Search for the cell housing the specified text and yield its (X, Y) center coordinate. 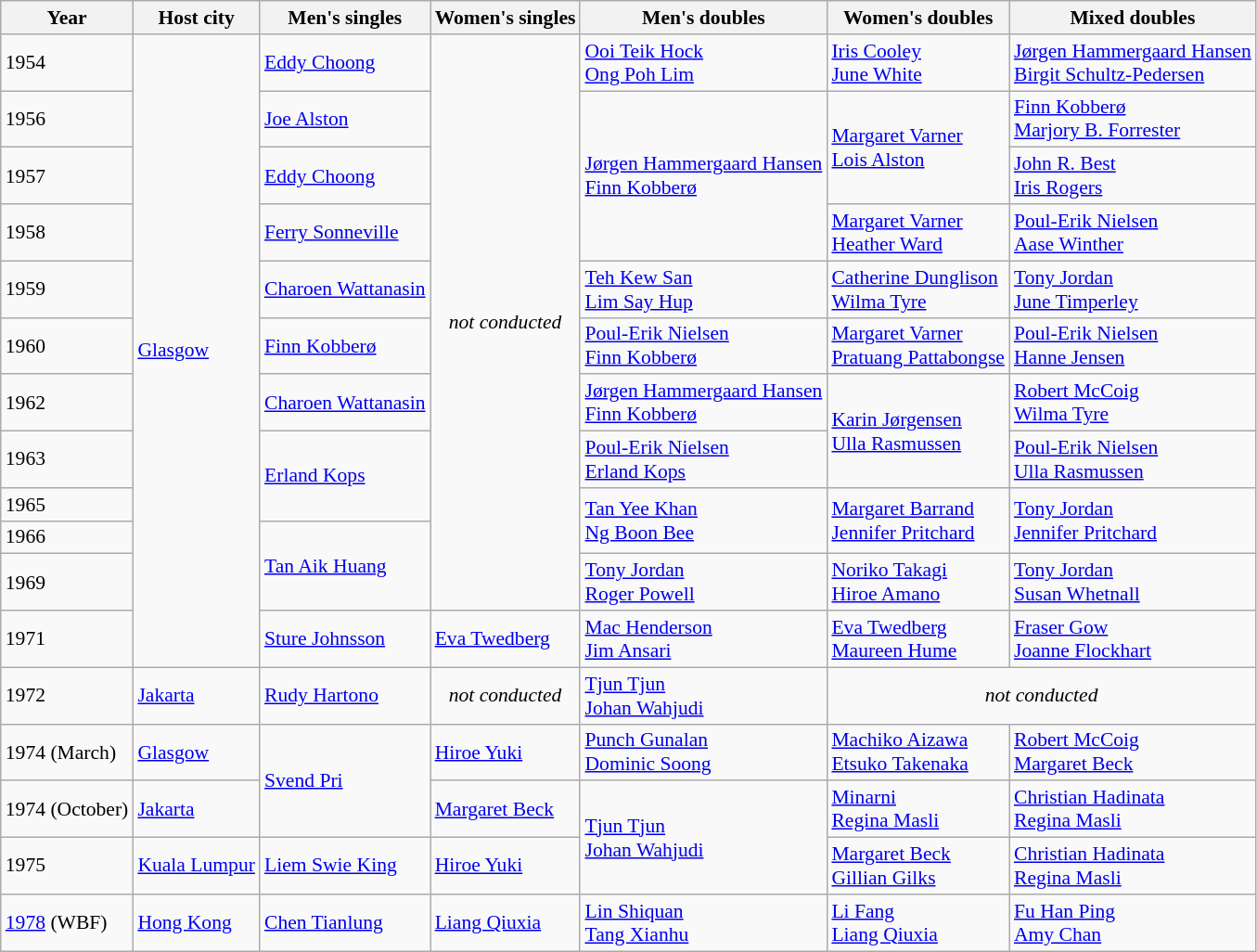
Mixed doubles (1133, 18)
Liem Swie King (345, 867)
1957 (67, 176)
Poul-Erik Nielsen Finn Kobberø (703, 345)
Margaret Varner Pratuang Pattabongse (918, 345)
Joe Alston (345, 119)
1959 (67, 289)
1974 (October) (67, 809)
Finn Kobberø Marjory B. Forrester (1133, 119)
Women's doubles (918, 18)
Tony Jordan June Timperley (1133, 289)
Tony Jordan Susan Whetnall (1133, 583)
Men's singles (345, 18)
Sture Johnsson (345, 638)
Host city (197, 18)
Poul-Erik Nielsen Aase Winther (1133, 232)
1966 (67, 537)
1974 (March) (67, 752)
Poul-Erik Nielsen Erland Kops (703, 460)
1965 (67, 505)
Margaret Barrand Jennifer Pritchard (918, 521)
Eva Twedberg Maureen Hume (918, 638)
1960 (67, 345)
Mac Henderson Jim Ansari (703, 638)
1978 (WBF) (67, 922)
John R. Best Iris Rogers (1133, 176)
Punch Gunalan Dominic Soong (703, 752)
Margaret Beck (506, 809)
Men's doubles (703, 18)
Teh Kew San Lim Say Hup (703, 289)
Tan Aik Huang (345, 566)
Hong Kong (197, 922)
Noriko Takagi Hiroe Amano (918, 583)
Fu Han Ping Amy Chan (1133, 922)
Finn Kobberø (345, 345)
Rudy Hartono (345, 696)
1962 (67, 403)
Margaret Varner Lois Alston (918, 148)
Catherine Dunglison Wilma Tyre (918, 289)
Chen Tianlung (345, 922)
Robert McCoig Margaret Beck (1133, 752)
Karin Jørgensen Ulla Rasmussen (918, 431)
Ooi Teik Hock Ong Poh Lim (703, 63)
Tony Jordan Roger Powell (703, 583)
Margaret Varner Heather Ward (918, 232)
Robert McCoig Wilma Tyre (1133, 403)
Iris Cooley June White (918, 63)
Year (67, 18)
Erland Kops (345, 477)
1971 (67, 638)
Li Fang Liang Qiuxia (918, 922)
1956 (67, 119)
Kuala Lumpur (197, 867)
Svend Pri (345, 780)
Tony Jordan Jennifer Pritchard (1133, 521)
Fraser Gow Joanne Flockhart (1133, 638)
Poul-Erik Nielsen Hanne Jensen (1133, 345)
Lin Shiquan Tang Xianhu (703, 922)
1972 (67, 696)
1958 (67, 232)
Minarni Regina Masli (918, 809)
Margaret Beck Gillian Gilks (918, 867)
Tan Yee Khan Ng Boon Bee (703, 521)
1975 (67, 867)
Machiko Aizawa Etsuko Takenaka (918, 752)
Women's singles (506, 18)
Poul-Erik Nielsen Ulla Rasmussen (1133, 460)
1963 (67, 460)
1969 (67, 583)
Ferry Sonneville (345, 232)
Eva Twedberg (506, 638)
1954 (67, 63)
Jørgen Hammergaard Hansen Birgit Schultz-Pedersen (1133, 63)
Liang Qiuxia (506, 922)
